Capture the cell that displays the provided text and extract its (X, Y) central coordinate. 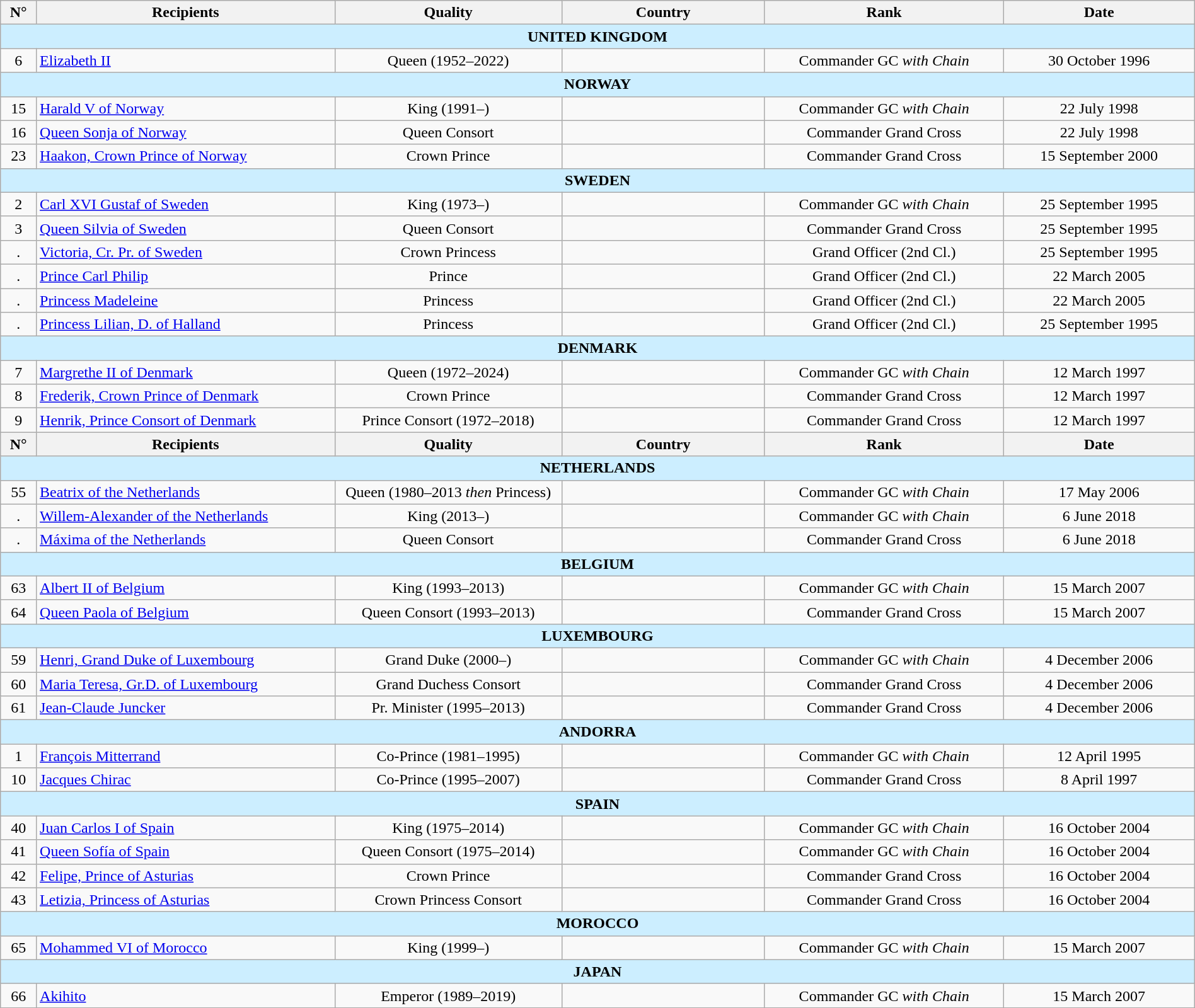
ANDORRA (597, 732)
Letizia, Princess of Asturias (186, 900)
Juan Carlos I of Spain (186, 828)
King (1993–2013) (448, 588)
Queen Consort (1975–2014) (448, 852)
55 (19, 492)
Queen (1980–2013 then Princess) (448, 492)
40 (19, 828)
Grand Duchess Consort (448, 684)
Crown Princess (448, 252)
Mohammed VI of Morocco (186, 948)
UNITED KINGDOM (597, 37)
66 (19, 995)
SWEDEN (597, 180)
NETHERLANDS (597, 468)
65 (19, 948)
Queen Silvia of Sweden (186, 228)
Haakon, Crown Prince of Norway (186, 156)
Queen Sofía of Spain (186, 852)
King (1973–) (448, 204)
King (1975–2014) (448, 828)
41 (19, 852)
61 (19, 708)
François Mitterrand (186, 756)
Queen (1952–2022) (448, 60)
8 (19, 396)
30 October 1996 (1099, 60)
7 (19, 372)
10 (19, 780)
Harald V of Norway (186, 108)
60 (19, 684)
Maria Teresa, Gr.D. of Luxembourg (186, 684)
Beatrix of the Netherlands (186, 492)
Princess Madeleine (186, 301)
LUXEMBOURG (597, 636)
Máxima of the Netherlands (186, 540)
Albert II of Belgium (186, 588)
Willem-Alexander of the Netherlands (186, 516)
MOROCCO (597, 924)
8 April 1997 (1099, 780)
King (1999–) (448, 948)
DENMARK (597, 348)
Frederik, Crown Prince of Denmark (186, 396)
Jacques Chirac (186, 780)
63 (19, 588)
Grand Duke (2000–) (448, 660)
Emperor (1989–2019) (448, 995)
Pr. Minister (1995–2013) (448, 708)
Queen Consort (1993–2013) (448, 612)
6 (19, 60)
2 (19, 204)
Queen Sonja of Norway (186, 132)
Co-Prince (1981–1995) (448, 756)
Margrethe II of Denmark (186, 372)
Akihito (186, 995)
17 May 2006 (1099, 492)
Elizabeth II (186, 60)
BELGIUM (597, 564)
Victoria, Cr. Pr. of Sweden (186, 252)
King (1991–) (448, 108)
Crown Princess Consort (448, 900)
Felipe, Prince of Asturias (186, 876)
3 (19, 228)
12 April 1995 (1099, 756)
43 (19, 900)
Prince (448, 276)
Queen Paola of Belgium (186, 612)
NORWAY (597, 84)
Prince Carl Philip (186, 276)
15 September 2000 (1099, 156)
42 (19, 876)
64 (19, 612)
Henrik, Prince Consort of Denmark (186, 420)
Co-Prince (1995–2007) (448, 780)
King (2013–) (448, 516)
Prince Consort (1972–2018) (448, 420)
Jean-Claude Juncker (186, 708)
15 (19, 108)
SPAIN (597, 804)
Henri, Grand Duke of Luxembourg (186, 660)
1 (19, 756)
9 (19, 420)
23 (19, 156)
JAPAN (597, 971)
Queen (1972–2024) (448, 372)
Princess Lilian, D. of Halland (186, 324)
Carl XVI Gustaf of Sweden (186, 204)
16 (19, 132)
59 (19, 660)
